Scan for the cell matching the given text and deliver its [x, y] coordinate at center. 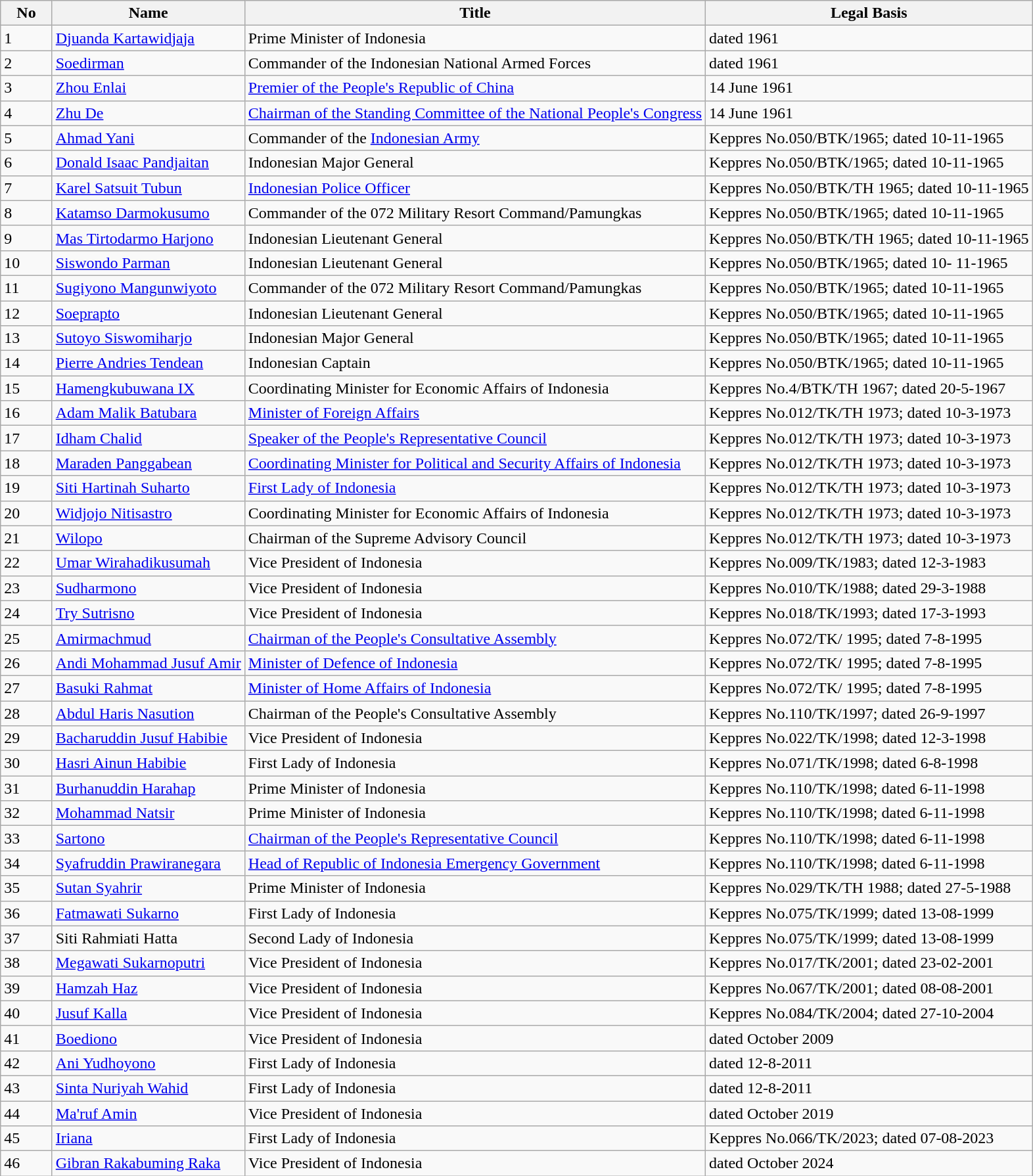
31 [26, 788]
Speaker of the People's Representative Council [474, 438]
Commander of the Indonesian National Armed Forces [474, 63]
Coordinating Minister for Political and Security Affairs of Indonesia [474, 463]
Sutoyo Siswomiharjo [149, 338]
Amirmachmud [149, 638]
Ahmad Yani [149, 138]
Megawati Sukarnoputri [149, 963]
Sudharmono [149, 588]
Keppres No.022/TK/1998; dated 12-3-1998 [869, 738]
11 [26, 288]
Syafruddin Prawiranegara [149, 863]
Burhanuddin Harahap [149, 788]
30 [26, 763]
Wilopo [149, 538]
dated October 2019 [869, 1114]
Keppres No.084/TK/2004; dated 27-10-2004 [869, 1013]
Mohammad Natsir [149, 813]
Siti Hartinah Suharto [149, 488]
15 [26, 388]
dated October 2024 [869, 1164]
Keppres No.071/TK/1998; dated 6-8-1998 [869, 763]
45 [26, 1139]
2 [26, 63]
Keppres No.017/TK/2001; dated 23-02-2001 [869, 963]
Gibran Rakabuming Raka [149, 1164]
Iriana [149, 1139]
19 [26, 488]
26 [26, 663]
Chairman of the People's Representative Council [474, 838]
Chairman of the Standing Committee of the National People's Congress [474, 113]
Hasri Ainun Habibie [149, 763]
46 [26, 1164]
Ma'ruf Amin [149, 1114]
6 [26, 163]
43 [26, 1088]
Siswondo Parman [149, 263]
Keppres No.010/TK/1988; dated 29-3-1988 [869, 588]
4 [26, 113]
38 [26, 963]
No [26, 13]
Siti Rahmiati Hatta [149, 938]
44 [26, 1114]
Sartono [149, 838]
Chairman of the Supreme Advisory Council [474, 538]
40 [26, 1013]
Ani Yudhoyono [149, 1063]
Keppres No.067/TK/2001; dated 08-08-2001 [869, 988]
Keppres No.029/TK/TH 1988; dated 27-5-1988 [869, 888]
42 [26, 1063]
1 [26, 38]
Try Sutrisno [149, 613]
25 [26, 638]
39 [26, 988]
Zhu De [149, 113]
Keppres No.009/TK/1983; dated 12-3-1983 [869, 563]
Minister of Foreign Affairs [474, 413]
Umar Wirahadikusumah [149, 563]
Keppres No.018/TK/1993; dated 17-3-1993 [869, 613]
Hamengkubuwana IX [149, 388]
Pierre Andries Tendean [149, 363]
5 [26, 138]
7 [26, 188]
Bacharuddin Jusuf Habibie [149, 738]
Idham Chalid [149, 438]
Karel Satsuit Tubun [149, 188]
Keppres No.4/BTK/TH 1967; dated 20-5-1967 [869, 388]
Minister of Defence of Indonesia [474, 663]
Djuanda Kartawidjaja [149, 38]
24 [26, 613]
Maraden Panggabean [149, 463]
Legal Basis [869, 13]
Keppres No.050/BTK/1965; dated 10- 11-1965 [869, 263]
Basuki Rahmat [149, 688]
Second Lady of Indonesia [474, 938]
Boediono [149, 1038]
8 [26, 213]
Sinta Nuriyah Wahid [149, 1088]
Adam Malik Batubara [149, 413]
37 [26, 938]
41 [26, 1038]
29 [26, 738]
Mas Tirtodarmo Harjono [149, 238]
28 [26, 713]
32 [26, 813]
Abdul Haris Nasution [149, 713]
23 [26, 588]
17 [26, 438]
Jusuf Kalla [149, 1013]
dated October 2009 [869, 1038]
34 [26, 863]
Zhou Enlai [149, 88]
Fatmawati Sukarno [149, 913]
22 [26, 563]
Hamzah Haz [149, 988]
13 [26, 338]
Name [149, 13]
Keppres No.110/TK/1997; dated 26-9-1997 [869, 713]
Katamso Darmokusumo [149, 213]
Widjojo Nitisastro [149, 513]
3 [26, 88]
Sugiyono Mangunwiyoto [149, 288]
Soeprapto [149, 313]
Indonesian Captain [474, 363]
Andi Mohammad Jusuf Amir [149, 663]
Minister of Home Affairs of Indonesia [474, 688]
Premier of the People's Republic of China [474, 88]
9 [26, 238]
18 [26, 463]
27 [26, 688]
Title [474, 13]
21 [26, 538]
20 [26, 513]
Soedirman [149, 63]
35 [26, 888]
12 [26, 313]
Indonesian Police Officer [474, 188]
14 [26, 363]
Keppres No.066/TK/2023; dated 07-08-2023 [869, 1139]
Sutan Syahrir [149, 888]
36 [26, 913]
Commander of the Indonesian Army [474, 138]
Donald Isaac Pandjaitan [149, 163]
Head of Republic of Indonesia Emergency Government [474, 863]
10 [26, 263]
16 [26, 413]
33 [26, 838]
